Search for the cell housing the specified text and yield its [x, y] center coordinate. 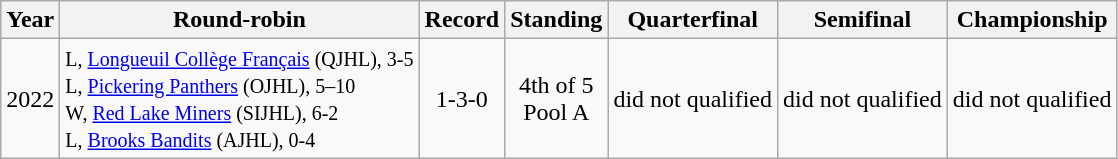
Standing [556, 20]
Championship [1032, 20]
Record [462, 20]
Round-robin [240, 20]
2022 [30, 98]
Year [30, 20]
L, Longueuil Collège Français (QJHL), 3-5L, Pickering Panthers (OJHL), 5–10W, Red Lake Miners (SIJHL), 6-2L, Brooks Bandits (AJHL), 0-4 [240, 98]
Quarterfinal [693, 20]
Semifinal [863, 20]
4th of 5 Pool A [556, 98]
1-3-0 [462, 98]
